Return the [X, Y] coordinate for the center point of the cell that contains the specified text.  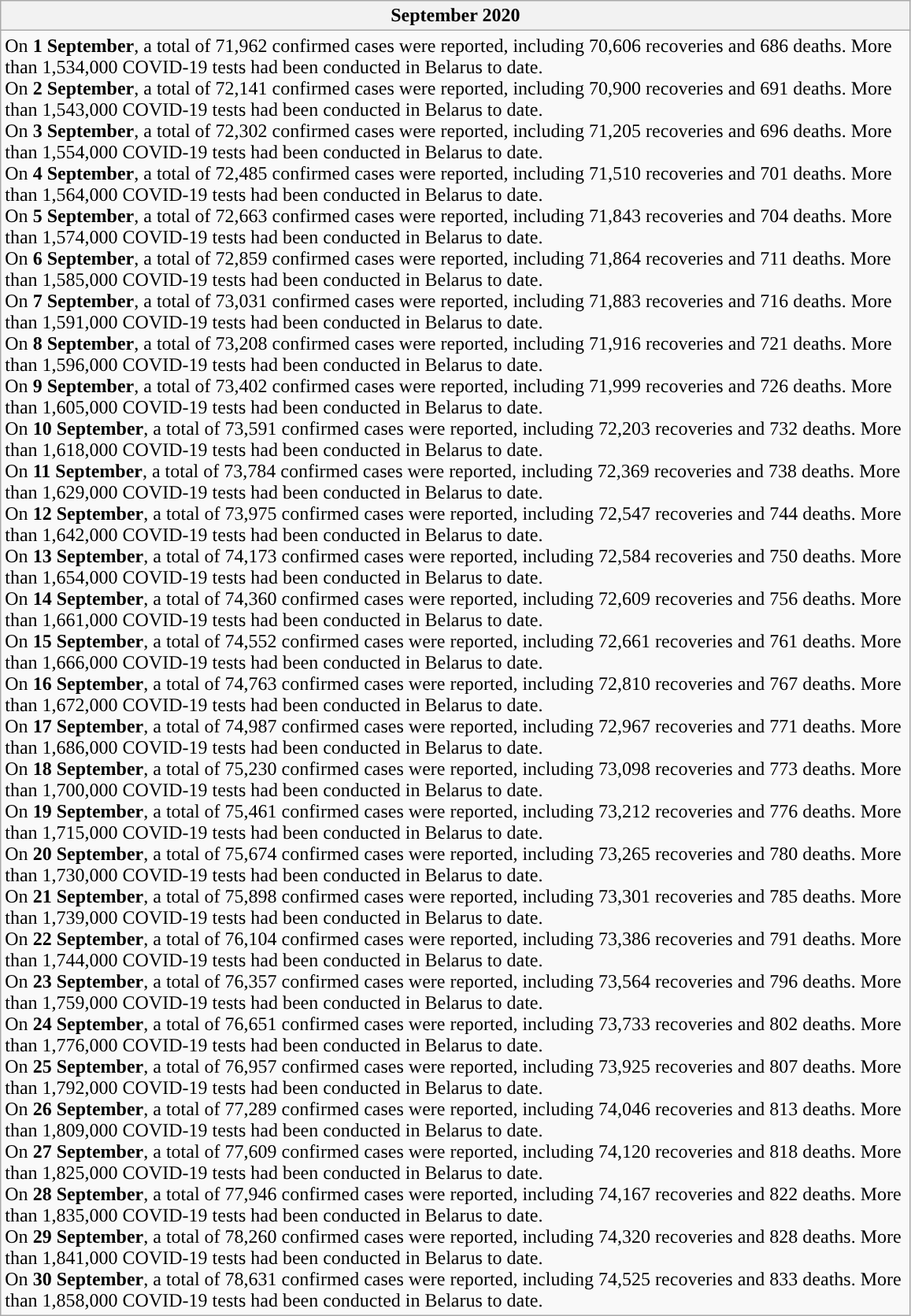
September 2020 [455, 16]
